Output the [X, Y] coordinate of the center of the cell containing the given text.  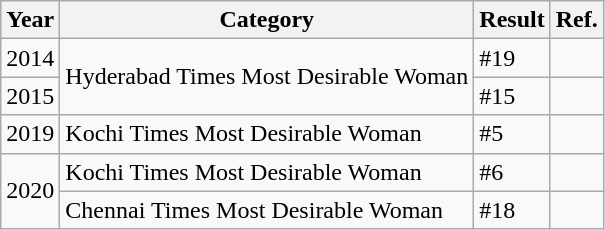
#18 [512, 210]
2015 [30, 96]
2014 [30, 58]
2019 [30, 134]
#19 [512, 58]
Year [30, 20]
#6 [512, 172]
Ref. [576, 20]
Hyderabad Times Most Desirable Woman [267, 77]
Result [512, 20]
Category [267, 20]
2020 [30, 191]
#15 [512, 96]
#5 [512, 134]
Chennai Times Most Desirable Woman [267, 210]
